Detect which cell encompasses the target text, then output its [x, y] center coordinate. 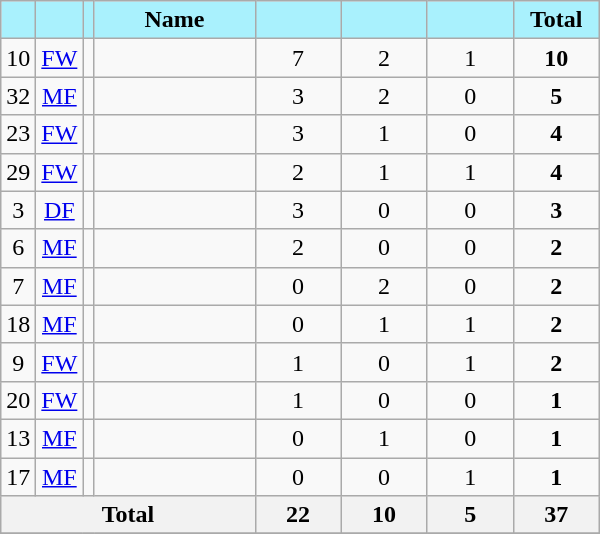
37 [556, 515]
18 [18, 324]
22 [298, 515]
13 [18, 438]
9 [18, 362]
32 [18, 96]
23 [18, 134]
17 [18, 477]
DF [60, 210]
20 [18, 400]
Name [174, 20]
29 [18, 172]
6 [18, 248]
